Identify which cell holds the provided text, then report its (X, Y) central coordinate. 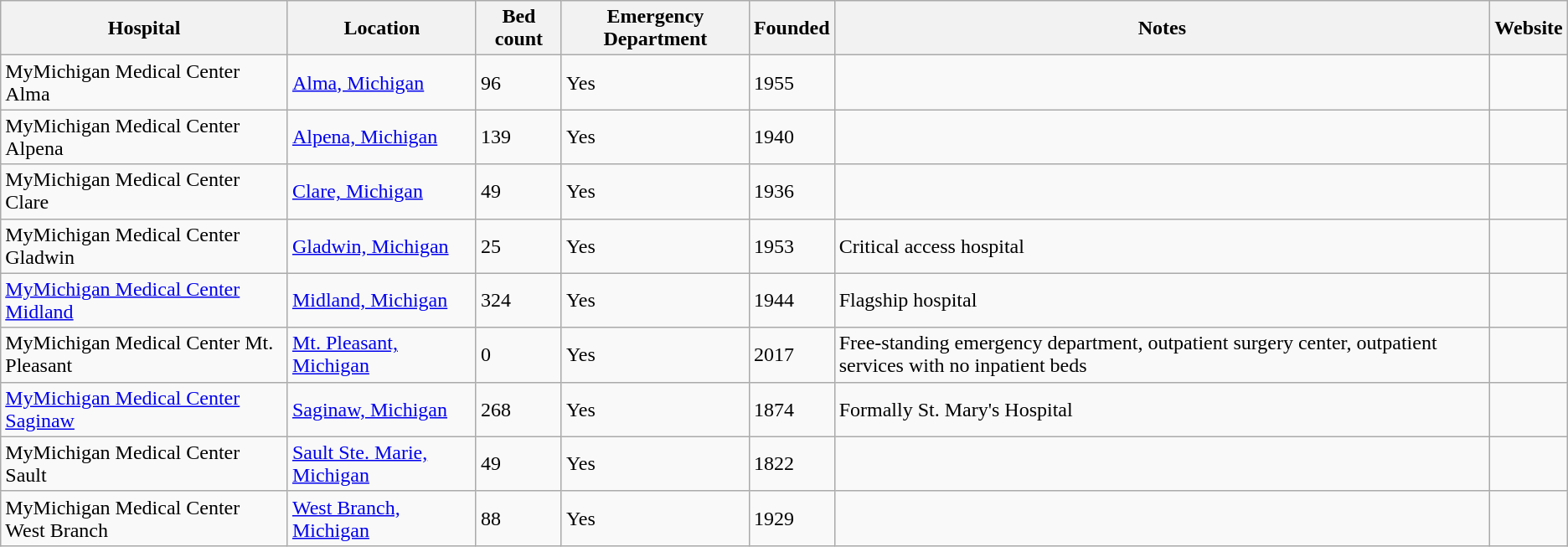
MyMichigan Medical Center Sault (144, 464)
Location (382, 28)
139 (518, 137)
1874 (792, 409)
0 (518, 355)
MyMichigan Medical Center Alma (144, 82)
Founded (792, 28)
Notes (1163, 28)
MyMichigan Medical Center Saginaw (144, 409)
Formally St. Mary's Hospital (1163, 409)
Midland, Michigan (382, 300)
MyMichigan Medical Center Gladwin (144, 246)
324 (518, 300)
Bed count (518, 28)
West Branch, Michigan (382, 518)
96 (518, 82)
Flagship hospital (1163, 300)
Alma, Michigan (382, 82)
1953 (792, 246)
1822 (792, 464)
Alpena, Michigan (382, 137)
MyMichigan Medical Center Alpena (144, 137)
MyMichigan Medical Center Clare (144, 191)
Saginaw, Michigan (382, 409)
Free-standing emergency department, outpatient surgery center, outpatient services with no inpatient beds (1163, 355)
Gladwin, Michigan (382, 246)
2017 (792, 355)
MyMichigan Medical Center West Branch (144, 518)
25 (518, 246)
Critical access hospital (1163, 246)
MyMichigan Medical Center Mt. Pleasant (144, 355)
1936 (792, 191)
Website (1529, 28)
Mt. Pleasant, Michigan (382, 355)
MyMichigan Medical Center Midland (144, 300)
1940 (792, 137)
88 (518, 518)
Clare, Michigan (382, 191)
1944 (792, 300)
Sault Ste. Marie, Michigan (382, 464)
1929 (792, 518)
Hospital (144, 28)
1955 (792, 82)
268 (518, 409)
Emergency Department (655, 28)
